Find where the given text appears and provide that cell's center as [X, Y] coordinate. 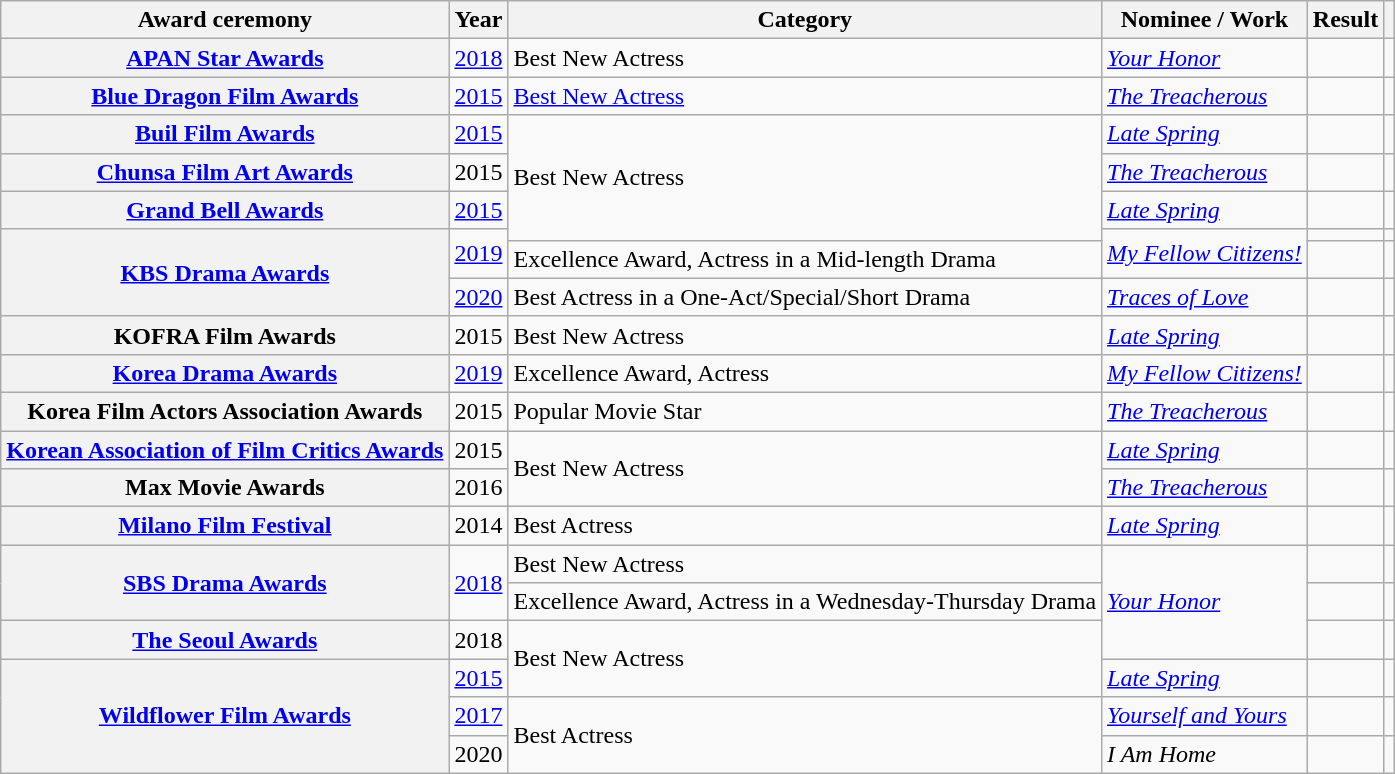
Max Movie Awards [225, 488]
The Seoul Awards [225, 640]
Korean Association of Film Critics Awards [225, 449]
Best Actress in a One-Act/Special/Short Drama [805, 297]
Korea Drama Awards [225, 373]
Result [1345, 20]
2016 [478, 488]
Blue Dragon Film Awards [225, 96]
Milano Film Festival [225, 526]
Wildflower Film Awards [225, 716]
2017 [478, 716]
Year [478, 20]
Grand Bell Awards [225, 210]
Excellence Award, Actress [805, 373]
SBS Drama Awards [225, 583]
Nominee / Work [1205, 20]
Excellence Award, Actress in a Mid-length Drama [805, 259]
KOFRA Film Awards [225, 335]
Chunsa Film Art Awards [225, 172]
Korea Film Actors Association Awards [225, 411]
I Am Home [1205, 754]
Buil Film Awards [225, 134]
Category [805, 20]
Traces of Love [1205, 297]
2014 [478, 526]
Excellence Award, Actress in a Wednesday-Thursday Drama [805, 602]
APAN Star Awards [225, 58]
KBS Drama Awards [225, 272]
Award ceremony [225, 20]
Yourself and Yours [1205, 716]
Popular Movie Star [805, 411]
